For the text-containing cell, return its midpoint in (X, Y) coordinate format. 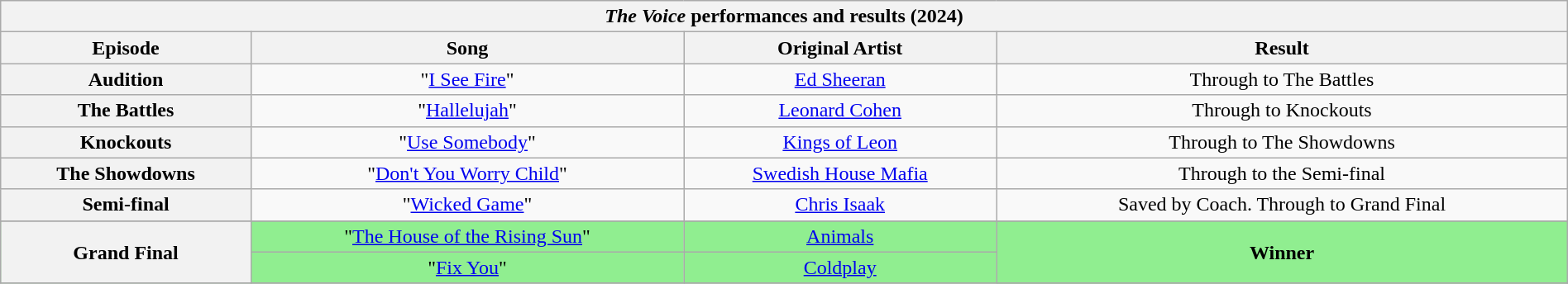
Audition (126, 79)
Original Artist (840, 48)
Through to Knockouts (1282, 111)
Episode (126, 48)
"Wicked Game" (466, 205)
Chris Isaak (840, 205)
"Hallelujah" (466, 111)
"Fix You" (466, 267)
The Battles (126, 111)
"I See Fire" (466, 79)
Knockouts (126, 142)
Animals (840, 236)
Winner (1282, 252)
Ed Sheeran (840, 79)
The Voice performances and results (2024) (784, 17)
The Showdowns (126, 173)
Through to The Showdowns (1282, 142)
Grand Final (126, 252)
Semi-final (126, 205)
Leonard Cohen (840, 111)
Result (1282, 48)
"Use Somebody" (466, 142)
Saved by Coach. Through to Grand Final (1282, 205)
Kings of Leon (840, 142)
"Don't You Worry Child" (466, 173)
Swedish House Mafia (840, 173)
Song (466, 48)
Through to the Semi-final (1282, 173)
"The House of the Rising Sun" (466, 236)
Through to The Battles (1282, 79)
Coldplay (840, 267)
